Return [x, y] of the center of cell containing provided text 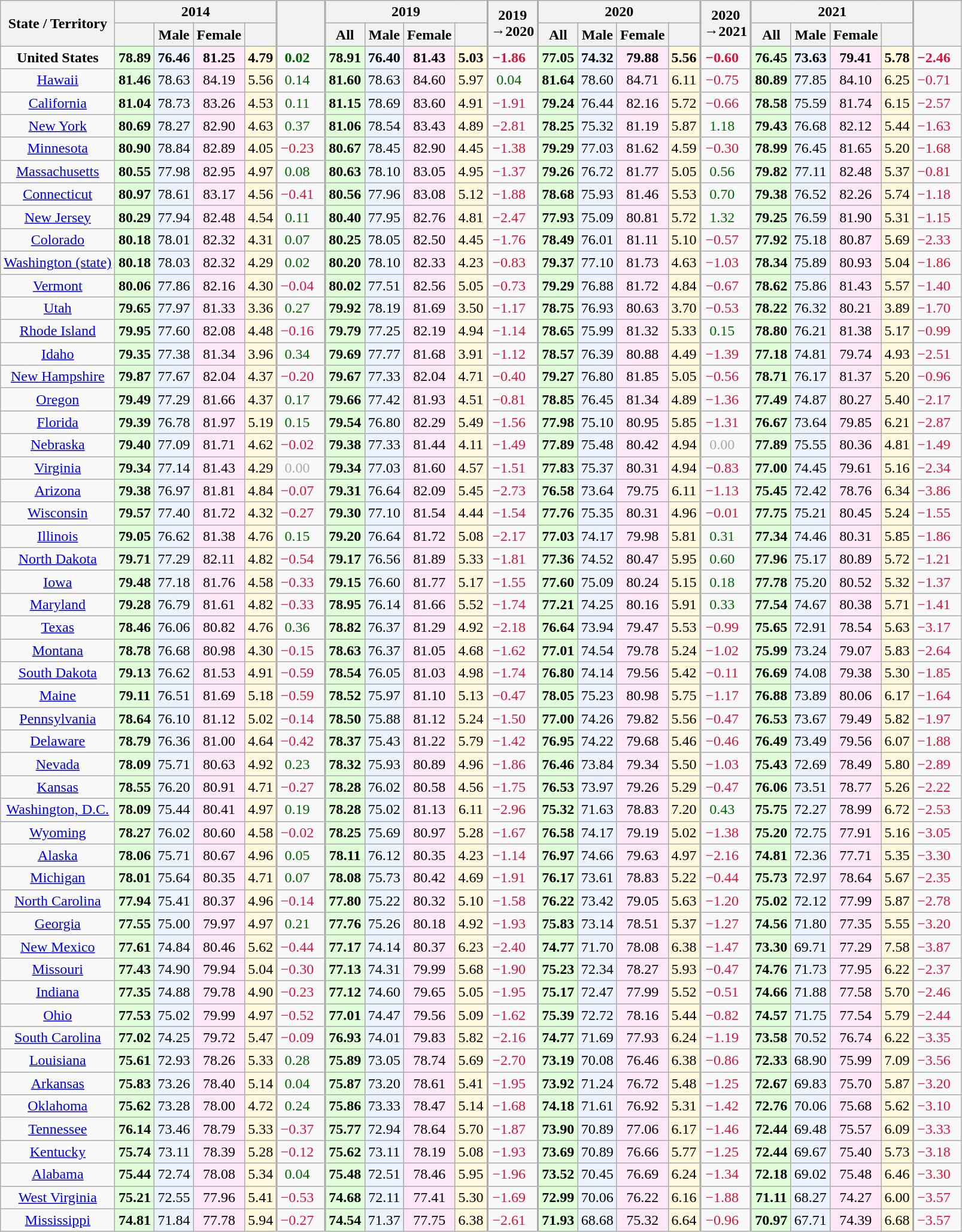
79.94 [219, 969]
−0.40 [512, 377]
0.43 [726, 810]
81.90 [855, 217]
81.33 [219, 308]
81.29 [429, 627]
5.57 [897, 286]
0.37 [301, 126]
78.77 [855, 787]
Utah [57, 308]
0.36 [301, 627]
0.19 [301, 810]
0.17 [301, 399]
−2.87 [937, 422]
83.05 [429, 171]
83.60 [429, 103]
74.57 [771, 1015]
79.30 [345, 513]
75.18 [811, 240]
73.42 [597, 901]
81.37 [855, 377]
5.97 [471, 80]
80.02 [345, 286]
79.07 [855, 650]
81.89 [429, 559]
3.70 [684, 308]
Vermont [57, 286]
−1.39 [726, 354]
5.13 [471, 696]
71.73 [811, 969]
83.43 [429, 126]
5.94 [261, 1220]
−0.07 [301, 491]
77.80 [345, 901]
77.05 [558, 57]
−1.70 [937, 308]
80.91 [219, 787]
71.24 [597, 1083]
78.91 [345, 57]
5.91 [684, 604]
81.93 [429, 399]
76.20 [174, 787]
79.11 [135, 696]
76.74 [855, 1038]
−1.69 [512, 1197]
4.59 [684, 149]
−1.12 [512, 354]
4.11 [471, 445]
71.88 [811, 992]
4.44 [471, 513]
76.39 [597, 354]
74.08 [811, 673]
75.39 [558, 1015]
80.87 [855, 240]
4.54 [261, 217]
North Dakota [57, 559]
77.43 [135, 969]
72.94 [384, 1129]
69.83 [811, 1083]
5.29 [684, 787]
70.08 [597, 1061]
−0.09 [301, 1038]
−2.40 [512, 946]
−2.73 [512, 491]
82.12 [855, 126]
2019 [406, 12]
−1.36 [726, 399]
81.71 [219, 445]
6.21 [897, 422]
78.50 [345, 719]
73.69 [558, 1152]
74.32 [597, 57]
75.59 [811, 103]
5.49 [471, 422]
79.85 [855, 422]
78.95 [345, 604]
79.66 [345, 399]
79.88 [642, 57]
2019→2020 [512, 23]
83.17 [219, 194]
79.47 [642, 627]
−2.33 [937, 240]
4.62 [261, 445]
80.20 [345, 262]
6.64 [684, 1220]
79.95 [135, 331]
5.46 [684, 741]
79.35 [135, 354]
75.40 [855, 1152]
74.87 [811, 399]
77.17 [345, 946]
−3.18 [937, 1152]
75.64 [174, 878]
0.23 [301, 764]
81.04 [135, 103]
−3.05 [937, 833]
4.69 [471, 878]
79.57 [135, 513]
−2.96 [512, 810]
Hawaii [57, 80]
5.32 [897, 582]
79.92 [345, 308]
77.36 [558, 559]
3.91 [471, 354]
79.68 [642, 741]
78.76 [855, 491]
72.18 [771, 1175]
−1.75 [512, 787]
77.53 [135, 1015]
5.22 [684, 878]
76.78 [174, 422]
80.81 [642, 217]
Georgia [57, 924]
78.51 [642, 924]
79.75 [642, 491]
71.70 [597, 946]
72.67 [771, 1083]
78.68 [558, 194]
−0.15 [301, 650]
74.45 [811, 468]
77.86 [174, 286]
−1.31 [726, 422]
71.37 [384, 1220]
79.40 [135, 445]
−0.37 [301, 1129]
−0.71 [937, 80]
81.73 [642, 262]
4.98 [471, 673]
81.62 [642, 149]
Alabama [57, 1175]
69.67 [811, 1152]
78.45 [384, 149]
0.14 [301, 80]
72.51 [384, 1175]
75.55 [811, 445]
79.15 [345, 582]
South Carolina [57, 1038]
5.09 [471, 1015]
75.22 [384, 901]
−1.50 [512, 719]
82.89 [219, 149]
80.69 [135, 126]
71.61 [597, 1106]
73.46 [174, 1129]
6.16 [684, 1197]
Wisconsin [57, 513]
80.88 [642, 354]
80.21 [855, 308]
5.73 [897, 1152]
2020→2021 [726, 23]
80.45 [855, 513]
−3.87 [937, 946]
2021 [832, 12]
−2.81 [512, 126]
82.19 [429, 331]
0.21 [301, 924]
Indiana [57, 992]
69.02 [811, 1175]
Pennsylvania [57, 719]
−0.41 [301, 194]
79.87 [135, 377]
81.32 [642, 331]
−2.64 [937, 650]
7.09 [897, 1061]
−0.67 [726, 286]
4.68 [471, 650]
5.26 [897, 787]
74.26 [597, 719]
0.56 [726, 171]
80.36 [855, 445]
Tennessee [57, 1129]
72.91 [811, 627]
77.13 [345, 969]
5.40 [897, 399]
77.91 [855, 833]
Colorado [57, 240]
4.53 [261, 103]
77.67 [174, 377]
72.55 [174, 1197]
−0.46 [726, 741]
81.54 [429, 513]
77.41 [429, 1197]
81.61 [219, 604]
75.75 [771, 810]
−1.64 [937, 696]
80.60 [219, 833]
81.85 [642, 377]
4.48 [261, 331]
−3.86 [937, 491]
−1.02 [726, 650]
80.82 [219, 627]
80.41 [219, 810]
−1.41 [937, 604]
76.32 [811, 308]
77.58 [855, 992]
78.58 [771, 103]
76.05 [384, 673]
76.92 [642, 1106]
80.58 [429, 787]
82.26 [855, 194]
80.24 [642, 582]
77.55 [135, 924]
73.26 [174, 1083]
77.97 [174, 308]
79.27 [558, 377]
76.67 [771, 422]
82.11 [219, 559]
New Hampshire [57, 377]
79.31 [345, 491]
4.51 [471, 399]
78.73 [174, 103]
5.68 [471, 969]
West Virginia [57, 1197]
81.74 [855, 103]
81.44 [429, 445]
73.49 [811, 741]
69.71 [811, 946]
73.67 [811, 719]
78.52 [345, 696]
74.67 [811, 604]
−1.15 [937, 217]
73.97 [597, 787]
5.71 [897, 604]
73.84 [597, 764]
−0.75 [726, 80]
72.72 [597, 1015]
76.01 [597, 240]
81.15 [345, 103]
73.19 [558, 1061]
78.37 [345, 741]
81.05 [429, 650]
78.62 [771, 286]
Montana [57, 650]
83.08 [429, 194]
77.71 [855, 855]
74.52 [597, 559]
4.64 [261, 741]
78.74 [429, 1061]
78.03 [174, 262]
78.32 [345, 764]
82.09 [429, 491]
75.57 [855, 1129]
72.34 [597, 969]
70.52 [811, 1038]
Iowa [57, 582]
4.90 [261, 992]
77.06 [642, 1129]
76.36 [174, 741]
75.41 [174, 901]
76.79 [174, 604]
78.57 [558, 354]
79.61 [855, 468]
79.20 [345, 536]
Oregon [57, 399]
80.47 [642, 559]
72.69 [811, 764]
72.76 [771, 1106]
81.25 [219, 57]
79.83 [429, 1038]
76.21 [811, 331]
79.97 [219, 924]
−0.56 [726, 377]
80.93 [855, 262]
−2.37 [937, 969]
79.67 [345, 377]
73.52 [558, 1175]
Arkansas [57, 1083]
73.33 [384, 1106]
75.45 [771, 491]
79.37 [558, 262]
5.93 [684, 969]
−3.56 [937, 1061]
81.11 [642, 240]
81.10 [429, 696]
6.00 [897, 1197]
5.15 [684, 582]
74.22 [597, 741]
−2.22 [937, 787]
76.40 [384, 57]
82.33 [429, 262]
78.60 [597, 80]
3.89 [897, 308]
−0.82 [726, 1015]
75.68 [855, 1106]
4.79 [261, 57]
Nebraska [57, 445]
74.76 [771, 969]
78.75 [558, 308]
−1.47 [726, 946]
76.12 [384, 855]
−1.51 [512, 468]
77.21 [558, 604]
74.01 [384, 1038]
4.72 [261, 1106]
80.55 [135, 171]
Washington, D.C. [57, 810]
77.85 [811, 80]
78.26 [219, 1061]
79.69 [345, 354]
81.76 [219, 582]
80.16 [642, 604]
0.05 [301, 855]
−1.96 [512, 1175]
72.42 [811, 491]
−1.20 [726, 901]
−1.97 [937, 719]
−1.21 [937, 559]
−2.61 [512, 1220]
75.35 [597, 513]
80.90 [135, 149]
−1.54 [512, 513]
−0.01 [726, 513]
81.00 [219, 741]
−1.40 [937, 286]
82.08 [219, 331]
0.31 [726, 536]
−0.04 [301, 286]
75.65 [771, 627]
5.77 [684, 1152]
3.96 [261, 354]
0.28 [301, 1061]
6.15 [897, 103]
76.51 [174, 696]
72.36 [811, 855]
−1.58 [512, 901]
5.34 [261, 1175]
Arizona [57, 491]
84.19 [219, 80]
78.85 [558, 399]
76.56 [384, 559]
77.02 [135, 1038]
Alaska [57, 855]
79.63 [642, 855]
4.49 [684, 354]
78.82 [345, 627]
71.69 [597, 1038]
Missouri [57, 969]
−0.42 [301, 741]
−3.35 [937, 1038]
4.57 [471, 468]
77.92 [771, 240]
68.68 [597, 1220]
−1.18 [937, 194]
73.90 [558, 1129]
79.24 [558, 103]
Rhode Island [57, 331]
72.47 [597, 992]
State / Territory [57, 23]
6.09 [897, 1129]
5.48 [684, 1083]
73.61 [597, 878]
80.46 [219, 946]
Kansas [57, 787]
3.36 [261, 308]
82.95 [219, 171]
6.07 [897, 741]
5.50 [684, 764]
Texas [57, 627]
4.95 [471, 171]
81.65 [855, 149]
80.27 [855, 399]
77.09 [174, 445]
81.03 [429, 673]
77.83 [558, 468]
72.27 [811, 810]
New Mexico [57, 946]
−1.63 [937, 126]
74.60 [384, 992]
73.24 [811, 650]
78.89 [135, 57]
Wyoming [57, 833]
72.33 [771, 1061]
78.80 [771, 331]
−1.87 [512, 1129]
Delaware [57, 741]
−0.54 [301, 559]
5.18 [261, 696]
79.25 [771, 217]
−1.56 [512, 422]
−1.34 [726, 1175]
Massachusetts [57, 171]
75.70 [855, 1083]
80.56 [345, 194]
76.60 [384, 582]
5.12 [471, 194]
70.97 [771, 1220]
73.28 [174, 1106]
79.17 [345, 559]
−1.85 [937, 673]
73.20 [384, 1083]
76.66 [642, 1152]
Mississippi [57, 1220]
71.93 [558, 1220]
76.44 [597, 103]
7.20 [684, 810]
76.59 [811, 217]
−2.51 [937, 354]
79.28 [135, 604]
72.75 [811, 833]
75.26 [384, 924]
−1.46 [726, 1129]
−0.16 [301, 331]
75.88 [384, 719]
81.22 [429, 741]
73.51 [811, 787]
Michigan [57, 878]
74.27 [855, 1197]
0.34 [301, 354]
5.35 [897, 855]
79.98 [642, 536]
70.45 [597, 1175]
−1.27 [726, 924]
79.19 [642, 833]
−0.20 [301, 377]
Kentucky [57, 1152]
74.68 [345, 1197]
78.11 [345, 855]
1.18 [726, 126]
74.18 [558, 1106]
−1.81 [512, 559]
78.00 [219, 1106]
−1.19 [726, 1038]
80.40 [345, 217]
76.95 [558, 741]
75.10 [597, 422]
73.05 [384, 1061]
−3.33 [937, 1129]
−2.78 [937, 901]
5.67 [897, 878]
81.64 [558, 80]
5.03 [471, 57]
71.80 [811, 924]
77.25 [384, 331]
0.18 [726, 582]
80.32 [429, 901]
−2.57 [937, 103]
5.55 [897, 924]
−2.53 [937, 810]
74.39 [855, 1220]
78.55 [135, 787]
0.60 [726, 559]
0.70 [726, 194]
−2.44 [937, 1015]
6.25 [897, 80]
−1.76 [512, 240]
5.74 [897, 194]
81.53 [219, 673]
77.77 [384, 354]
−0.86 [726, 1061]
Maine [57, 696]
78.22 [771, 308]
5.75 [684, 696]
−0.66 [726, 103]
79.13 [135, 673]
67.71 [811, 1220]
2020 [619, 12]
−2.35 [937, 878]
74.56 [771, 924]
6.23 [471, 946]
72.97 [811, 878]
Louisiana [57, 1061]
74.90 [174, 969]
77.38 [174, 354]
79.74 [855, 354]
Nevada [57, 764]
79.48 [135, 582]
−0.12 [301, 1152]
5.42 [684, 673]
5.78 [897, 57]
North Carolina [57, 901]
−0.73 [512, 286]
−0.60 [726, 57]
74.84 [174, 946]
80.29 [135, 217]
Florida [57, 422]
7.58 [897, 946]
−2.18 [512, 627]
79.41 [855, 57]
76.10 [174, 719]
75.77 [345, 1129]
5.80 [897, 764]
75.37 [597, 468]
73.58 [771, 1038]
77.11 [811, 171]
−0.52 [301, 1015]
4.32 [261, 513]
77.12 [345, 992]
73.89 [811, 696]
75.74 [135, 1152]
5.45 [471, 491]
−0.11 [726, 673]
79.54 [345, 422]
77.14 [174, 468]
84.60 [429, 80]
79.71 [135, 559]
74.47 [384, 1015]
74.31 [384, 969]
6.72 [897, 810]
79.72 [219, 1038]
75.61 [135, 1061]
83.26 [219, 103]
78.69 [384, 103]
77.61 [135, 946]
−1.90 [512, 969]
80.38 [855, 604]
Virginia [57, 468]
−3.10 [937, 1106]
New Jersey [57, 217]
81.06 [345, 126]
78.16 [642, 1015]
72.11 [384, 1197]
81.97 [219, 422]
72.74 [174, 1175]
84.71 [642, 80]
80.25 [345, 240]
78.39 [219, 1152]
New York [57, 126]
78.06 [135, 855]
5.83 [897, 650]
75.87 [345, 1083]
79.39 [135, 422]
72.93 [174, 1061]
78.71 [771, 377]
77.34 [771, 536]
71.84 [174, 1220]
75.97 [384, 696]
5.81 [684, 536]
−1.13 [726, 491]
Maryland [57, 604]
73.94 [597, 627]
Washington (state) [57, 262]
4.05 [261, 149]
81.19 [642, 126]
71.75 [811, 1015]
0.08 [301, 171]
−0.57 [726, 240]
South Dakota [57, 673]
76.49 [771, 741]
69.48 [811, 1129]
1.32 [726, 217]
California [57, 103]
Ohio [57, 1015]
6.34 [897, 491]
73.63 [811, 57]
76.52 [811, 194]
82.56 [429, 286]
82.76 [429, 217]
6.46 [897, 1175]
72.99 [558, 1197]
77.51 [384, 286]
−1.67 [512, 833]
78.78 [135, 650]
5.47 [261, 1038]
Oklahoma [57, 1106]
78.84 [174, 149]
−3.17 [937, 627]
−2.34 [937, 468]
75.69 [384, 833]
−2.70 [512, 1061]
82.50 [429, 240]
71.63 [597, 810]
73.92 [558, 1083]
68.27 [811, 1197]
3.50 [471, 308]
82.29 [429, 422]
0.27 [301, 308]
81.13 [429, 810]
−2.89 [937, 764]
78.40 [219, 1083]
73.14 [597, 924]
79.43 [771, 126]
68.90 [811, 1061]
0.24 [301, 1106]
78.34 [771, 262]
Connecticut [57, 194]
81.81 [219, 491]
Idaho [57, 354]
4.93 [897, 354]
2014 [196, 12]
80.95 [642, 422]
75.00 [174, 924]
84.10 [855, 80]
77.40 [174, 513]
United States [57, 57]
77.42 [384, 399]
78.47 [429, 1106]
72.12 [811, 901]
71.11 [771, 1197]
5.19 [261, 422]
73.30 [771, 946]
6.68 [897, 1220]
77.49 [771, 399]
81.68 [429, 354]
74.46 [811, 536]
0.33 [726, 604]
−2.47 [512, 217]
79.79 [345, 331]
78.65 [558, 331]
4.31 [261, 240]
Illinois [57, 536]
80.52 [855, 582]
−0.51 [726, 992]
Minnesota [57, 149]
74.88 [174, 992]
